Pinpoint the cell where the given text exists, returning its (x, y) midpoint coordinate. 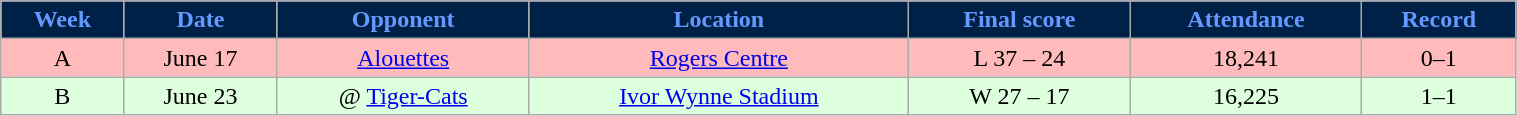
16,225 (1246, 96)
Attendance (1246, 20)
June 17 (200, 58)
Ivor Wynne Stadium (718, 96)
Opponent (403, 20)
Rogers Centre (718, 58)
Week (62, 20)
W 27 – 17 (1019, 96)
June 23 (200, 96)
Record (1439, 20)
0–1 (1439, 58)
18,241 (1246, 58)
Final score (1019, 20)
1–1 (1439, 96)
A (62, 58)
B (62, 96)
Date (200, 20)
@ Tiger-Cats (403, 96)
Location (718, 20)
Alouettes (403, 58)
L 37 – 24 (1019, 58)
